Scan for the cell matching the given text and deliver its (x, y) coordinate at center. 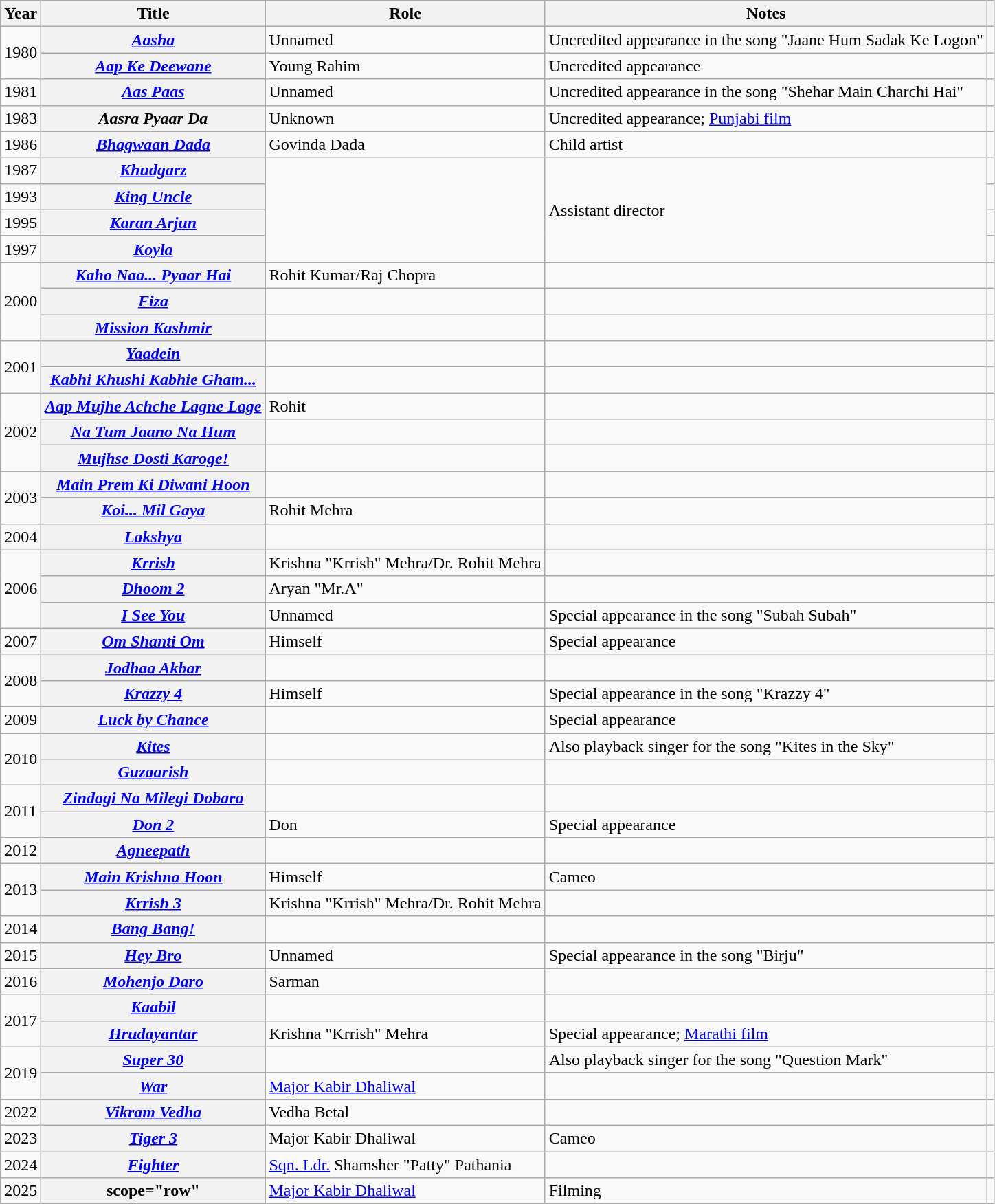
Uncredited appearance in the song "Shehar Main Charchi Hai" (765, 92)
1983 (21, 118)
2002 (21, 432)
Special appearance; Marathi film (765, 1034)
Mujhse Dosti Karoge! (153, 458)
Om Shanti Om (153, 641)
Zindagi Na Milegi Dobara (153, 799)
King Uncle (153, 197)
Rohit (405, 406)
Mohenjo Daro (153, 981)
Koyla (153, 249)
Sqn. Ldr. Shamsher "Patty" Pathania (405, 1165)
2016 (21, 981)
Child artist (765, 144)
Rohit Kumar/Raj Chopra (405, 275)
Also playback singer for the song "Kites in the Sky" (765, 746)
2022 (21, 1112)
2024 (21, 1165)
Assistant director (765, 210)
Sarman (405, 981)
Krrish (153, 563)
Hey Bro (153, 955)
Luck by Chance (153, 720)
Kaho Naa... Pyaar Hai (153, 275)
Krazzy 4 (153, 693)
Na Tum Jaano Na Hum (153, 432)
Uncredited appearance; Punjabi film (765, 118)
Fighter (153, 1165)
Aasra Pyaar Da (153, 118)
Young Rahim (405, 66)
Aap Ke Deewane (153, 66)
2015 (21, 955)
Kaabil (153, 1007)
Aap Mujhe Achche Lagne Lage (153, 406)
Filming (765, 1191)
Role (405, 14)
2007 (21, 641)
2001 (21, 367)
Don 2 (153, 825)
Aasha (153, 40)
2009 (21, 720)
Krishna "Krrish" Mehra (405, 1034)
Karan Arjun (153, 223)
I See You (153, 615)
Main Prem Ki Diwani Hoon (153, 484)
Rohit Mehra (405, 511)
Year (21, 14)
2006 (21, 589)
Govinda Dada (405, 144)
Special appearance in the song "Krazzy 4" (765, 693)
Special appearance in the song "Subah Subah" (765, 615)
1981 (21, 92)
2013 (21, 890)
Uncredited appearance (765, 66)
2004 (21, 537)
2014 (21, 929)
scope="row" (153, 1191)
Fiza (153, 301)
Koi... Mil Gaya (153, 511)
Notes (765, 14)
Kabhi Khushi Kabhie Gham... (153, 380)
Vikram Vedha (153, 1112)
Agneepath (153, 851)
2017 (21, 1021)
Also playback singer for the song "Question Mark" (765, 1060)
Kites (153, 746)
Yaadein (153, 354)
2019 (21, 1073)
Krrish 3 (153, 903)
2008 (21, 680)
1995 (21, 223)
Guzaarish (153, 772)
Mission Kashmir (153, 328)
Bhagwaan Dada (153, 144)
Aas Paas (153, 92)
Unknown (405, 118)
Bang Bang! (153, 929)
1980 (21, 53)
Hrudayantar (153, 1034)
2012 (21, 851)
2025 (21, 1191)
Don (405, 825)
Uncredited appearance in the song "Jaane Hum Sadak Ke Logon" (765, 40)
2003 (21, 498)
Khudgarz (153, 170)
Title (153, 14)
Jodhaa Akbar (153, 667)
Lakshya (153, 537)
2023 (21, 1138)
War (153, 1086)
Dhoom 2 (153, 589)
2000 (21, 301)
Special appearance in the song "Birju" (765, 955)
2011 (21, 812)
Tiger 3 (153, 1138)
2010 (21, 759)
1987 (21, 170)
1986 (21, 144)
1997 (21, 249)
Vedha Betal (405, 1112)
1993 (21, 197)
Super 30 (153, 1060)
Aryan "Mr.A" (405, 589)
Main Krishna Hoon (153, 877)
